Output the [x, y] coordinate of the center of the cell containing the given text.  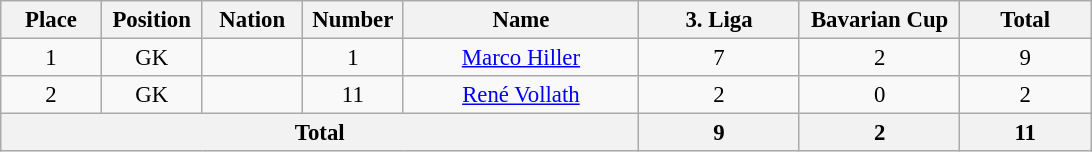
Name [521, 20]
Number [354, 20]
Place [52, 20]
7 [720, 58]
3. Liga [720, 20]
0 [880, 95]
Nation [252, 20]
Bavarian Cup [880, 20]
Marco Hiller [521, 58]
René Vollath [521, 95]
Position [152, 20]
